Search for the cell housing the specified text and yield its [X, Y] center coordinate. 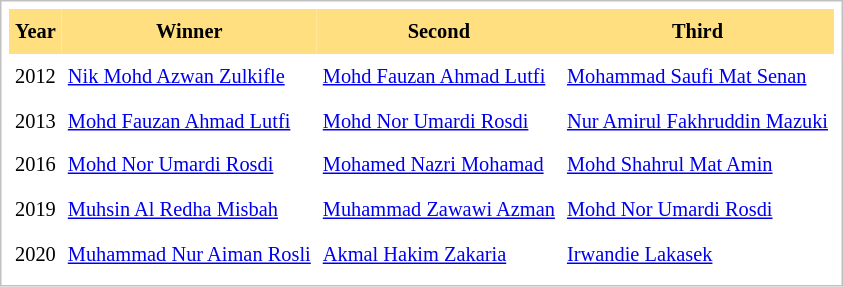
Winner [190, 32]
2016 [36, 166]
2019 [36, 210]
Nur Amirul Fakhruddin Mazuki [698, 120]
2012 [36, 76]
2013 [36, 120]
Second [439, 32]
Mohd Shahrul Mat Amin [698, 166]
Irwandie Lakasek [698, 254]
Third [698, 32]
Nik Mohd Azwan Zulkifle [190, 76]
Muhsin Al Redha Misbah [190, 210]
Muhammad Nur Aiman Rosli [190, 254]
Muhammad Zawawi Azman [439, 210]
Akmal Hakim Zakaria [439, 254]
Mohammad Saufi Mat Senan [698, 76]
Mohamed Nazri Mohamad [439, 166]
2020 [36, 254]
Year [36, 32]
